From the cell containing the given text, extract its center point as (X, Y) coordinate. 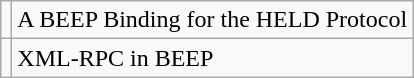
XML-RPC in BEEP (212, 58)
A BEEP Binding for the HELD Protocol (212, 20)
